Return (X, Y) of the center of cell containing provided text 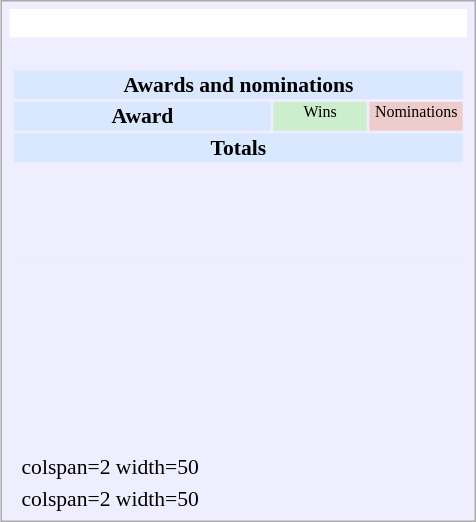
Award (142, 116)
Totals (238, 147)
Awards and nominations Award Wins Nominations Totals (239, 245)
Wins (320, 116)
Nominations (416, 116)
Awards and nominations (238, 84)
